Identify which cell holds the provided text, then report its (X, Y) central coordinate. 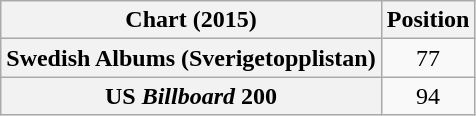
Position (428, 20)
77 (428, 58)
Swedish Albums (Sverigetopplistan) (191, 58)
94 (428, 96)
US Billboard 200 (191, 96)
Chart (2015) (191, 20)
